Return (X, Y) of the center of cell containing provided text 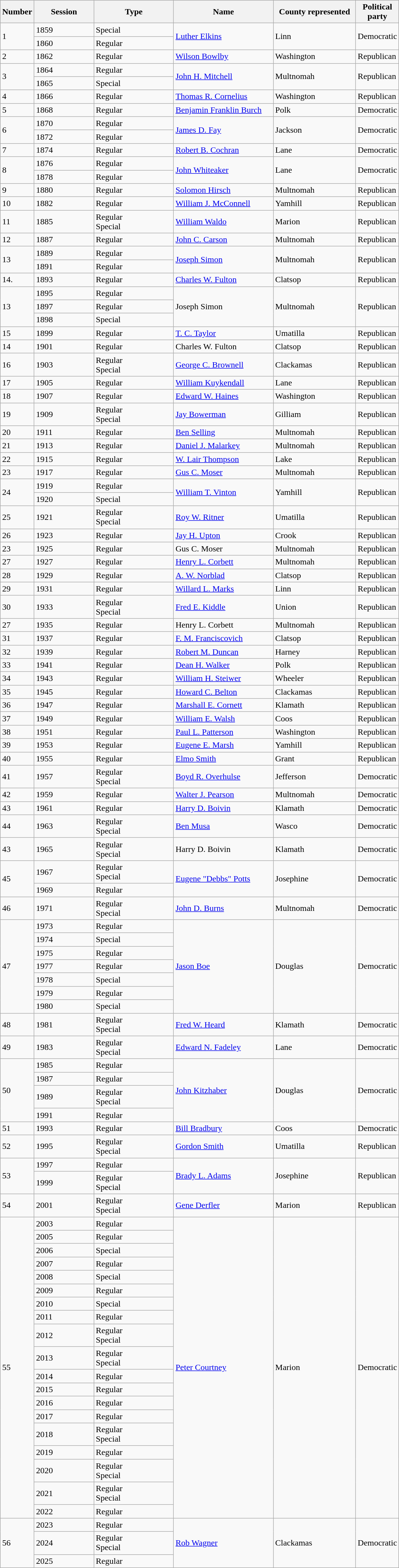
Wasco (314, 826)
1903 (64, 364)
1999 (64, 1183)
4 (17, 97)
48 (17, 1024)
Peter Courtney (224, 1368)
1897 (64, 306)
Eugene "Debbs" Potts (224, 878)
1985 (64, 1065)
1967 (64, 872)
Daniel J. Malarkey (224, 446)
21 (17, 446)
1895 (64, 293)
1974 (64, 940)
1963 (64, 826)
Brady L. Adams (224, 1176)
11 (17, 222)
2017 (64, 1416)
John H. Mitchell (224, 77)
1872 (64, 137)
5 (17, 110)
14 (17, 346)
2019 (64, 1453)
Luther Elkins (224, 37)
26 (17, 535)
1907 (64, 396)
William Kuykendall (224, 383)
Type (134, 12)
1911 (64, 432)
2003 (64, 1224)
1969 (64, 890)
Elmo Smith (224, 759)
1878 (64, 177)
1927 (64, 562)
Fred W. Heard (224, 1024)
2011 (64, 1317)
29 (17, 589)
Boyd R. Overhulse (224, 776)
Gene Derfler (224, 1205)
1 (17, 37)
40 (17, 759)
2010 (64, 1304)
35 (17, 692)
2024 (64, 1543)
Number (17, 12)
34 (17, 679)
55 (17, 1368)
18 (17, 396)
9 (17, 190)
Jay Bowerman (224, 414)
Gilliam (314, 414)
Fred E. Kiddle (224, 607)
John Kitzhaber (224, 1090)
15 (17, 333)
Political party (378, 12)
39 (17, 745)
William H. Steiwer (224, 679)
2021 (64, 1493)
1874 (64, 150)
1971 (64, 908)
William T. Vinton (224, 492)
31 (17, 638)
42 (17, 795)
10 (17, 204)
W. Lair Thompson (224, 459)
1921 (64, 517)
William E. Walsh (224, 719)
2009 (64, 1290)
Willard L. Marks (224, 589)
1991 (64, 1115)
1941 (64, 665)
Union (314, 607)
2001 (64, 1205)
1987 (64, 1079)
1951 (64, 732)
1864 (64, 70)
30 (17, 607)
22 (17, 459)
Name (224, 12)
1899 (64, 333)
1860 (64, 43)
Benjamin Franklin Burch (224, 110)
1931 (64, 589)
1973 (64, 926)
1983 (64, 1047)
1929 (64, 575)
2015 (64, 1389)
1947 (64, 705)
1898 (64, 320)
1939 (64, 652)
33 (17, 665)
Robert B. Cochran (224, 150)
1955 (64, 759)
Crook (314, 535)
1889 (64, 253)
1949 (64, 719)
Paul L. Patterson (224, 732)
County represented (314, 12)
2016 (64, 1403)
3 (17, 77)
Jackson (314, 130)
1961 (64, 808)
1925 (64, 549)
Edward N. Fadeley (224, 1047)
Wilson Bowlby (224, 57)
1876 (64, 163)
1957 (64, 776)
1980 (64, 1006)
54 (17, 1205)
1935 (64, 625)
F. M. Franciscovich (224, 638)
19 (17, 414)
1943 (64, 679)
John Whiteaker (224, 170)
1977 (64, 966)
28 (17, 575)
32 (17, 652)
Lake (314, 459)
1993 (64, 1128)
1989 (64, 1097)
24 (17, 492)
51 (17, 1128)
17 (17, 383)
Rob Wagner (224, 1543)
38 (17, 732)
1917 (64, 472)
Ben Musa (224, 826)
Edward W. Haines (224, 396)
George C. Brownell (224, 364)
1981 (64, 1024)
2007 (64, 1264)
Robert M. Duncan (224, 652)
41 (17, 776)
49 (17, 1047)
James D. Fay (224, 130)
Eugene E. Marsh (224, 745)
1901 (64, 346)
Ben Selling (224, 432)
1868 (64, 110)
Dean H. Walker (224, 665)
Solomon Hirsch (224, 190)
1891 (64, 266)
1893 (64, 280)
Howard C. Belton (224, 692)
53 (17, 1176)
Grant (314, 759)
1905 (64, 383)
2006 (64, 1250)
1880 (64, 190)
1937 (64, 638)
Wheeler (314, 679)
Roy W. Ritner (224, 517)
50 (17, 1090)
1909 (64, 414)
1959 (64, 795)
12 (17, 240)
7 (17, 150)
47 (17, 966)
2023 (64, 1525)
William Waldo (224, 222)
Thomas R. Cornelius (224, 97)
56 (17, 1543)
2012 (64, 1335)
2020 (64, 1471)
1870 (64, 123)
1933 (64, 607)
John C. Carson (224, 240)
2005 (64, 1237)
Session (64, 12)
1865 (64, 83)
1919 (64, 486)
1923 (64, 535)
1978 (64, 980)
2018 (64, 1434)
Harney (314, 652)
1995 (64, 1146)
1997 (64, 1164)
2022 (64, 1511)
37 (17, 719)
1859 (64, 30)
William J. McConnell (224, 204)
2014 (64, 1376)
2008 (64, 1277)
6 (17, 130)
1862 (64, 57)
1953 (64, 745)
Marshall E. Cornett (224, 705)
1979 (64, 993)
44 (17, 826)
1975 (64, 953)
1915 (64, 459)
Gordon Smith (224, 1146)
1866 (64, 97)
Walter J. Pearson (224, 795)
1965 (64, 849)
25 (17, 517)
John D. Burns (224, 908)
2 (17, 57)
2013 (64, 1358)
1882 (64, 204)
2025 (64, 1561)
Jefferson (314, 776)
1887 (64, 240)
8 (17, 170)
Bill Bradbury (224, 1128)
A. W. Norblad (224, 575)
14. (17, 280)
36 (17, 705)
1945 (64, 692)
1885 (64, 222)
1913 (64, 446)
T. C. Taylor (224, 333)
1920 (64, 499)
16 (17, 364)
52 (17, 1146)
Jay H. Upton (224, 535)
46 (17, 908)
45 (17, 878)
20 (17, 432)
Jason Boe (224, 966)
